Find where the given text appears and provide that cell's center as (X, Y) coordinate. 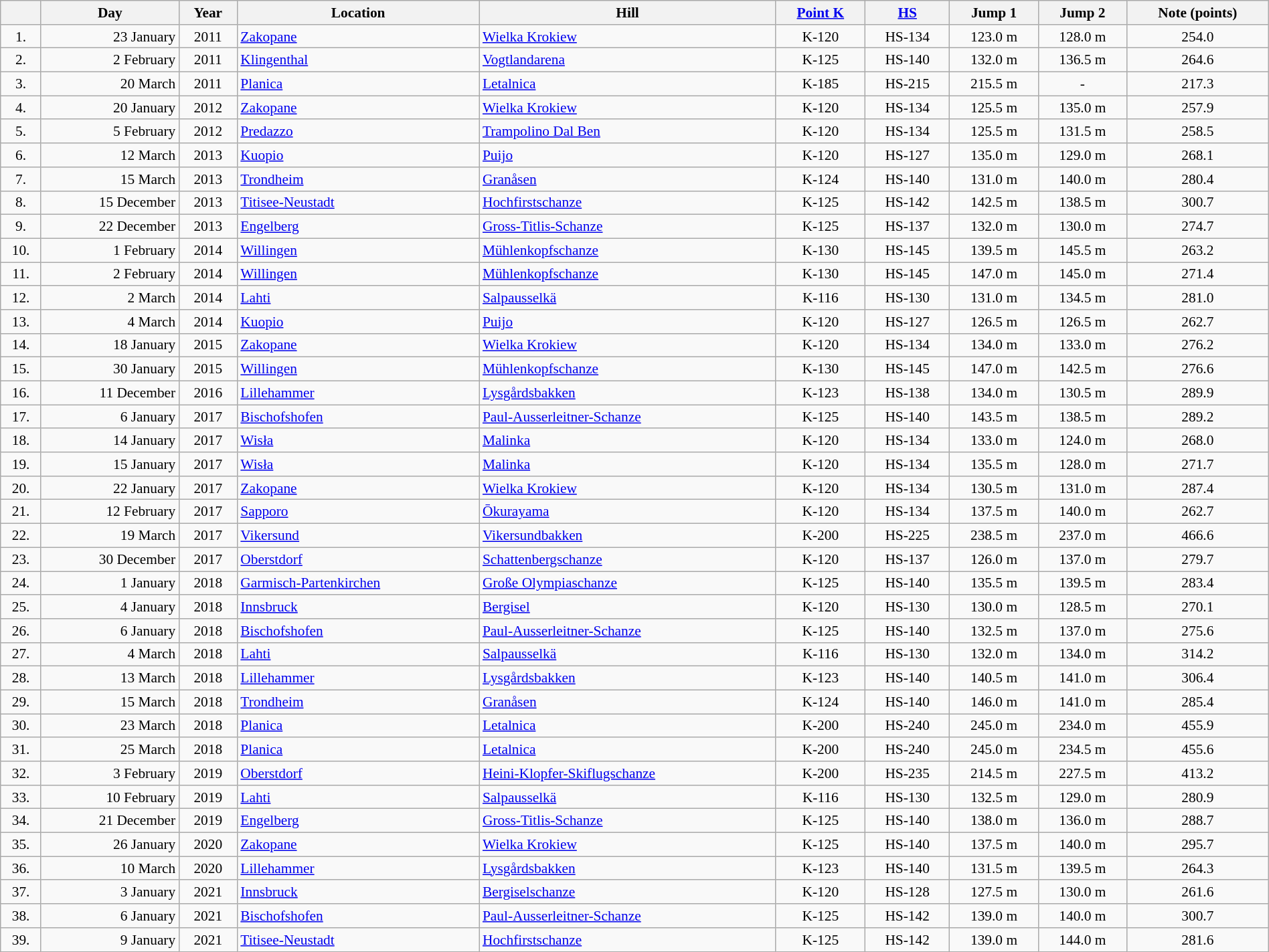
Schattenbergschanze (628, 559)
258.5 (1197, 132)
Predazzo (358, 132)
295.7 (1197, 845)
413.2 (1197, 773)
15. (21, 369)
234.0 m (1082, 726)
36. (21, 868)
Ōkurayama (628, 512)
23. (21, 559)
238.5 m (994, 536)
455.6 (1197, 749)
HS (907, 13)
455.9 (1197, 726)
Year (207, 13)
Große Olympiaschanze (628, 583)
271.4 (1197, 274)
14 January (110, 441)
Klingenthal (358, 60)
138.0 m (994, 821)
27. (21, 654)
134.5 m (1082, 298)
20 January (110, 108)
5. (21, 132)
33. (21, 797)
234.5 m (1082, 749)
Jump 1 (994, 13)
22 January (110, 488)
281.6 (1197, 940)
271.7 (1197, 464)
280.4 (1197, 179)
20 March (110, 84)
Bergisel (628, 607)
143.5 m (994, 417)
HS-225 (907, 536)
306.4 (1197, 678)
128.5 m (1082, 607)
1 January (110, 583)
10 February (110, 797)
23 March (110, 726)
Point K (821, 13)
1 February (110, 250)
281.0 (1197, 298)
Note (points) (1197, 13)
Bergiselschanze (628, 892)
Hill (628, 13)
268.1 (1197, 155)
Location (358, 13)
1. (21, 37)
2 March (110, 298)
237.0 m (1082, 536)
4. (21, 108)
285.4 (1197, 702)
13 March (110, 678)
K-185 (821, 84)
264.3 (1197, 868)
257.9 (1197, 108)
30. (21, 726)
HS-235 (907, 773)
289.9 (1197, 393)
124.0 m (1082, 441)
Heini-Klopfer-Skiflugschanze (628, 773)
261.6 (1197, 892)
7. (21, 179)
4 January (110, 607)
5 February (110, 132)
12 March (110, 155)
30 December (110, 559)
22 December (110, 227)
10. (21, 250)
18. (21, 441)
268.0 (1197, 441)
144.0 m (1082, 940)
145.5 m (1082, 250)
34. (21, 821)
123.0 m (994, 37)
Vikersund (358, 536)
9 January (110, 940)
11 December (110, 393)
26. (21, 631)
38. (21, 916)
215.5 m (994, 84)
17. (21, 417)
- (1082, 84)
21 December (110, 821)
28. (21, 678)
HS-138 (907, 393)
12. (21, 298)
274.7 (1197, 227)
2. (21, 60)
466.6 (1197, 536)
11. (21, 274)
Trampolino Dal Ben (628, 132)
3. (21, 84)
276.6 (1197, 369)
288.7 (1197, 821)
30 January (110, 369)
15 January (110, 464)
263.2 (1197, 250)
8. (21, 203)
13. (21, 322)
39. (21, 940)
24. (21, 583)
3 February (110, 773)
19. (21, 464)
136.5 m (1082, 60)
279.7 (1197, 559)
23 January (110, 37)
16. (21, 393)
25 March (110, 749)
9. (21, 227)
25. (21, 607)
145.0 m (1082, 274)
287.4 (1197, 488)
18 January (110, 345)
20. (21, 488)
126.0 m (994, 559)
214.5 m (994, 773)
Day (110, 13)
Vogtlandarena (628, 60)
31. (21, 749)
275.6 (1197, 631)
140.5 m (994, 678)
283.4 (1197, 583)
Vikersundbakken (628, 536)
270.1 (1197, 607)
12 February (110, 512)
15 December (110, 203)
289.2 (1197, 417)
Sapporo (358, 512)
6. (21, 155)
HS-128 (907, 892)
37. (21, 892)
14. (21, 345)
Jump 2 (1082, 13)
35. (21, 845)
217.3 (1197, 84)
227.5 m (1082, 773)
3 January (110, 892)
314.2 (1197, 654)
HS-215 (907, 84)
22. (21, 536)
29. (21, 702)
254.0 (1197, 37)
10 March (110, 868)
280.9 (1197, 797)
136.0 m (1082, 821)
2016 (207, 393)
26 January (110, 845)
19 March (110, 536)
146.0 m (994, 702)
32. (21, 773)
127.5 m (994, 892)
264.6 (1197, 60)
276.2 (1197, 345)
21. (21, 512)
Garmisch-Partenkirchen (358, 583)
